Pinpoint the cell where the given text exists, returning its (x, y) midpoint coordinate. 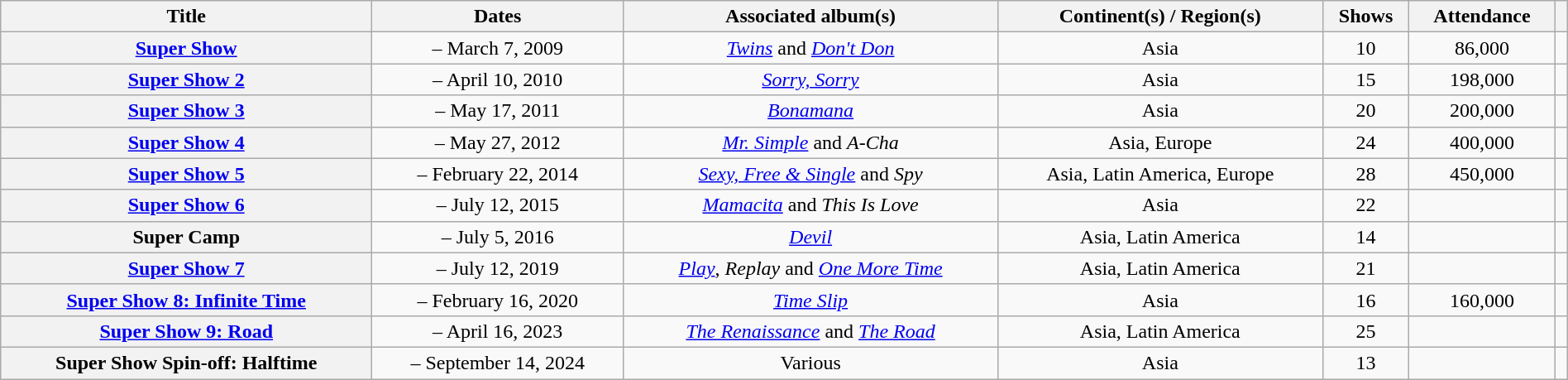
Sexy, Free & Single and Spy (810, 174)
– July 12, 2019 (498, 268)
– September 14, 2024 (498, 363)
Super Show 9: Road (187, 331)
Super Show 3 (187, 111)
Dates (498, 17)
– July 12, 2015 (498, 205)
15 (1366, 79)
Super Camp (187, 237)
– July 5, 2016 (498, 237)
14 (1366, 237)
Various (810, 363)
Super Show Spin-off: Halftime (187, 363)
Attendance (1482, 17)
– March 7, 2009 (498, 48)
Twins and Don't Don (810, 48)
– May 27, 2012 (498, 142)
– February 22, 2014 (498, 174)
Shows (1366, 17)
Asia, Europe (1159, 142)
Time Slip (810, 300)
– February 16, 2020 (498, 300)
24 (1366, 142)
Super Show 6 (187, 205)
Mr. Simple and A-Cha (810, 142)
Mamacita and This Is Love (810, 205)
10 (1366, 48)
Devil (810, 237)
Super Show 4 (187, 142)
Super Show (187, 48)
Title (187, 17)
200,000 (1482, 111)
86,000 (1482, 48)
22 (1366, 205)
450,000 (1482, 174)
Sorry, Sorry (810, 79)
21 (1366, 268)
The Renaissance and The Road (810, 331)
28 (1366, 174)
– May 17, 2011 (498, 111)
Bonamana (810, 111)
160,000 (1482, 300)
Play, Replay and One More Time (810, 268)
Super Show 7 (187, 268)
20 (1366, 111)
Super Show 5 (187, 174)
– April 10, 2010 (498, 79)
400,000 (1482, 142)
Super Show 2 (187, 79)
Continent(s) / Region(s) (1159, 17)
Asia, Latin America, Europe (1159, 174)
25 (1366, 331)
Associated album(s) (810, 17)
– April 16, 2023 (498, 331)
198,000 (1482, 79)
Super Show 8: Infinite Time (187, 300)
16 (1366, 300)
13 (1366, 363)
